Provide the (x, y) coordinate of the cell's center where the given text is located.  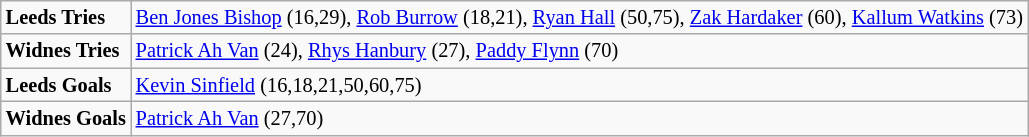
Widnes Goals (66, 118)
Leeds Goals (66, 85)
Patrick Ah Van (24), Rhys Hanbury (27), Paddy Flynn (70) (580, 51)
Patrick Ah Van (27,70) (580, 118)
Leeds Tries (66, 17)
Kevin Sinfield (16,18,21,50,60,75) (580, 85)
Widnes Tries (66, 51)
Ben Jones Bishop (16,29), Rob Burrow (18,21), Ryan Hall (50,75), Zak Hardaker (60), Kallum Watkins (73) (580, 17)
